Identify which cell holds the provided text, then report its [x, y] central coordinate. 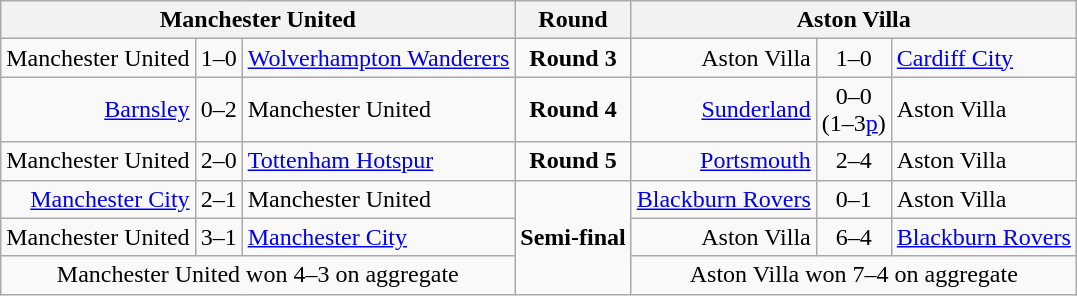
Tottenham Hotspur [378, 161]
0–2 [218, 110]
0–1 [854, 199]
Round 5 [573, 161]
Sunderland [724, 110]
Aston Villa won 7–4 on aggregate [854, 275]
2–1 [218, 199]
Cardiff City [984, 58]
Round 4 [573, 110]
2–4 [854, 161]
Barnsley [98, 110]
2–0 [218, 161]
6–4 [854, 237]
Round [573, 20]
3–1 [218, 237]
Wolverhampton Wanderers [378, 58]
Portsmouth [724, 161]
Semi-final [573, 237]
Round 3 [573, 58]
0–0(1–3p) [854, 110]
Manchester United won 4–3 on aggregate [258, 275]
